Determine the [x, y] coordinate at the center of the cell enclosing the given text.  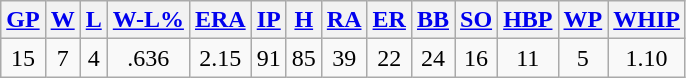
2.15 [220, 58]
HBP [528, 20]
4 [94, 58]
L [94, 20]
24 [432, 58]
39 [344, 58]
22 [389, 58]
16 [476, 58]
RA [344, 20]
ER [389, 20]
1.10 [647, 58]
5 [583, 58]
W [62, 20]
WP [583, 20]
.636 [148, 58]
ERA [220, 20]
WHIP [647, 20]
W-L% [148, 20]
15 [23, 58]
H [304, 20]
GP [23, 20]
91 [268, 58]
BB [432, 20]
11 [528, 58]
SO [476, 20]
IP [268, 20]
7 [62, 58]
85 [304, 58]
